Search for the cell housing the specified text and yield its (X, Y) center coordinate. 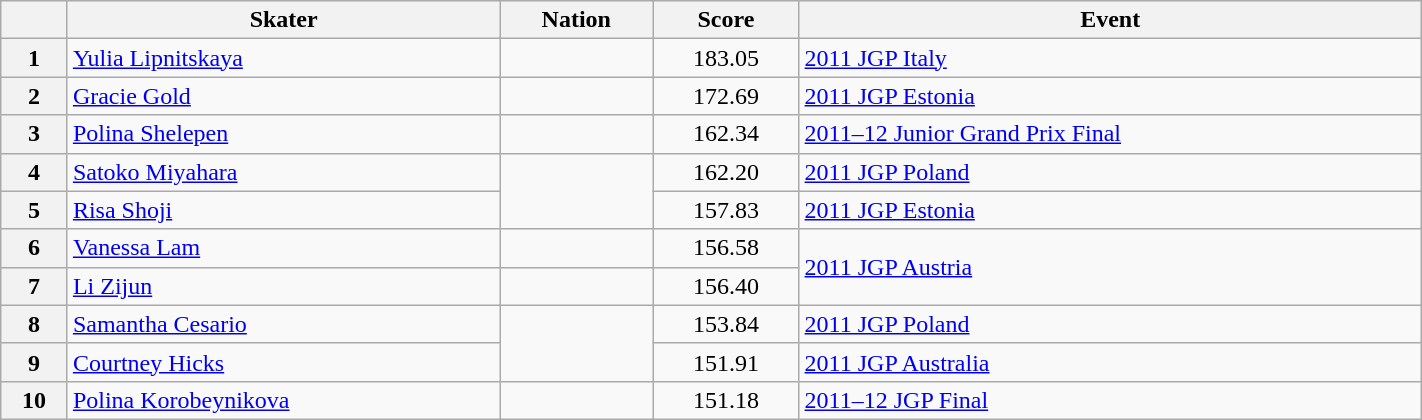
Satoko Miyahara (284, 172)
Risa Shoji (284, 210)
162.20 (726, 172)
7 (34, 286)
6 (34, 248)
156.58 (726, 248)
151.18 (726, 400)
2 (34, 96)
Courtney Hicks (284, 362)
1 (34, 58)
Polina Korobeynikova (284, 400)
Nation (576, 20)
Polina Shelepen (284, 134)
156.40 (726, 286)
9 (34, 362)
2011 JGP Austria (1110, 267)
2011–12 Junior Grand Prix Final (1110, 134)
Gracie Gold (284, 96)
2011 JGP Italy (1110, 58)
162.34 (726, 134)
Event (1110, 20)
10 (34, 400)
Skater (284, 20)
153.84 (726, 324)
183.05 (726, 58)
3 (34, 134)
8 (34, 324)
5 (34, 210)
2011 JGP Australia (1110, 362)
Vanessa Lam (284, 248)
Score (726, 20)
Yulia Lipnitskaya (284, 58)
151.91 (726, 362)
157.83 (726, 210)
2011–12 JGP Final (1110, 400)
Samantha Cesario (284, 324)
Li Zijun (284, 286)
4 (34, 172)
172.69 (726, 96)
